Return (X, Y) of the center of cell containing provided text 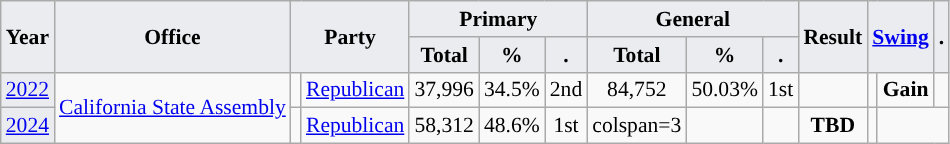
2022 (28, 90)
Party (350, 36)
Year (28, 36)
58,312 (444, 126)
TBD (832, 126)
48.6% (512, 126)
Primary (498, 19)
Gain (905, 90)
colspan=3 (636, 126)
84,752 (636, 90)
Swing (900, 36)
50.03% (724, 90)
37,996 (444, 90)
General (692, 19)
Result (832, 36)
34.5% (512, 90)
Office (172, 36)
2024 (28, 126)
California State Assembly (172, 108)
2nd (566, 90)
